Detect which cell encompasses the target text, then output its [X, Y] center coordinate. 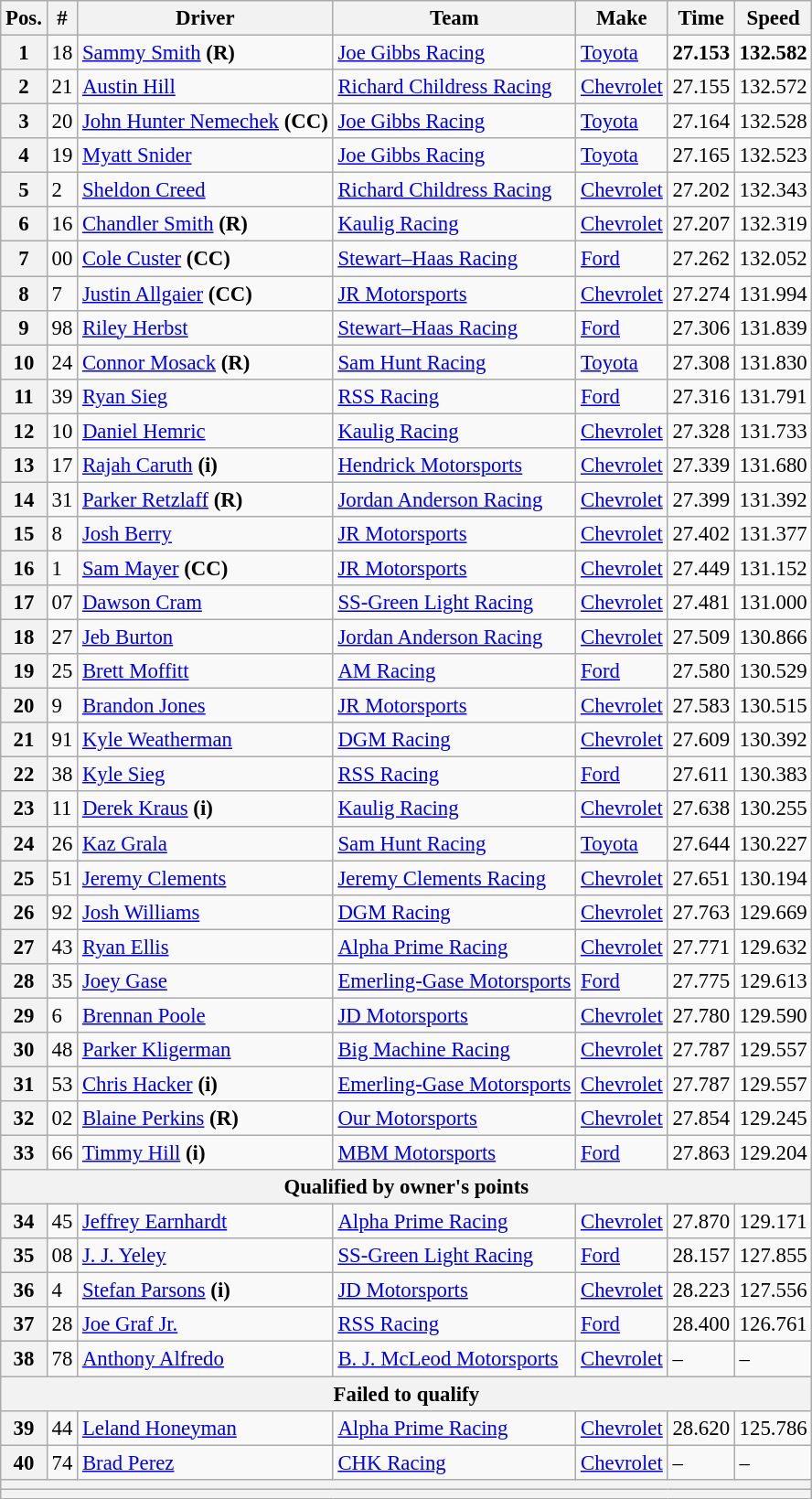
27.771 [700, 947]
Qualified by owner's points [406, 1187]
130.529 [774, 671]
27.863 [700, 1153]
27.306 [700, 327]
130.255 [774, 809]
131.791 [774, 396]
Dawson Cram [205, 603]
132.572 [774, 87]
27.780 [700, 1015]
129.245 [774, 1119]
27.402 [700, 534]
27.763 [700, 912]
Brandon Jones [205, 706]
Connor Mosack (R) [205, 362]
131.733 [774, 431]
Cole Custer (CC) [205, 259]
Speed [774, 18]
27.775 [700, 981]
127.855 [774, 1256]
# [62, 18]
Ryan Sieg [205, 396]
Team [454, 18]
132.343 [774, 190]
48 [62, 1050]
132.319 [774, 224]
27.580 [700, 671]
28.157 [700, 1256]
28.223 [700, 1290]
Chris Hacker (i) [205, 1084]
Failed to qualify [406, 1394]
131.152 [774, 568]
Leland Honeyman [205, 1428]
132.523 [774, 155]
Josh Berry [205, 534]
27.274 [700, 294]
27.583 [700, 706]
131.830 [774, 362]
29 [24, 1015]
27.262 [700, 259]
Jeremy Clements Racing [454, 878]
27.202 [700, 190]
22 [24, 775]
27.308 [700, 362]
Rajah Caruth (i) [205, 466]
Parker Retzlaff (R) [205, 499]
Our Motorsports [454, 1119]
132.528 [774, 122]
MBM Motorsports [454, 1153]
27.509 [700, 637]
27.854 [700, 1119]
Pos. [24, 18]
129.590 [774, 1015]
Jeb Burton [205, 637]
43 [62, 947]
130.227 [774, 843]
30 [24, 1050]
27.638 [700, 809]
27.399 [700, 499]
Make [622, 18]
Big Machine Racing [454, 1050]
Brad Perez [205, 1462]
98 [62, 327]
27.870 [700, 1222]
44 [62, 1428]
27.449 [700, 568]
15 [24, 534]
Parker Kligerman [205, 1050]
129.632 [774, 947]
131.994 [774, 294]
131.392 [774, 499]
36 [24, 1290]
27.153 [700, 53]
AM Racing [454, 671]
91 [62, 740]
Jeffrey Earnhardt [205, 1222]
27.316 [700, 396]
Ryan Ellis [205, 947]
131.377 [774, 534]
51 [62, 878]
130.515 [774, 706]
07 [62, 603]
78 [62, 1359]
92 [62, 912]
27.328 [700, 431]
27.207 [700, 224]
129.669 [774, 912]
130.194 [774, 878]
Josh Williams [205, 912]
Joey Gase [205, 981]
John Hunter Nemechek (CC) [205, 122]
131.839 [774, 327]
02 [62, 1119]
B. J. McLeod Motorsports [454, 1359]
129.613 [774, 981]
131.000 [774, 603]
28.620 [700, 1428]
3 [24, 122]
Anthony Alfredo [205, 1359]
28.400 [700, 1325]
34 [24, 1222]
66 [62, 1153]
27.155 [700, 87]
12 [24, 431]
27.611 [700, 775]
130.383 [774, 775]
Kyle Weatherman [205, 740]
27.164 [700, 122]
132.582 [774, 53]
Justin Allgaier (CC) [205, 294]
27.609 [700, 740]
126.761 [774, 1325]
Time [700, 18]
13 [24, 466]
27.644 [700, 843]
Daniel Hemric [205, 431]
27.339 [700, 466]
Brennan Poole [205, 1015]
00 [62, 259]
27.165 [700, 155]
Blaine Perkins (R) [205, 1119]
CHK Racing [454, 1462]
Sam Mayer (CC) [205, 568]
Sheldon Creed [205, 190]
Riley Herbst [205, 327]
130.866 [774, 637]
40 [24, 1462]
53 [62, 1084]
14 [24, 499]
Timmy Hill (i) [205, 1153]
Kyle Sieg [205, 775]
Kaz Grala [205, 843]
Austin Hill [205, 87]
45 [62, 1222]
Chandler Smith (R) [205, 224]
27.481 [700, 603]
37 [24, 1325]
Driver [205, 18]
Brett Moffitt [205, 671]
131.680 [774, 466]
Joe Graf Jr. [205, 1325]
Myatt Snider [205, 155]
130.392 [774, 740]
33 [24, 1153]
Hendrick Motorsports [454, 466]
Jeremy Clements [205, 878]
129.204 [774, 1153]
74 [62, 1462]
32 [24, 1119]
23 [24, 809]
132.052 [774, 259]
Sammy Smith (R) [205, 53]
Derek Kraus (i) [205, 809]
Stefan Parsons (i) [205, 1290]
J. J. Yeley [205, 1256]
27.651 [700, 878]
127.556 [774, 1290]
129.171 [774, 1222]
125.786 [774, 1428]
5 [24, 190]
08 [62, 1256]
